Determine the (x, y) coordinate at the center of the cell enclosing the given text.  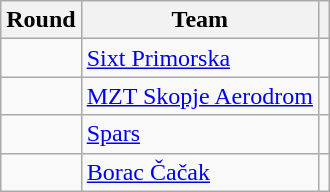
Team (200, 20)
Spars (200, 134)
Borac Čačak (200, 172)
MZT Skopje Aerodrom (200, 96)
Sixt Primorska (200, 58)
Round (41, 20)
